Determine the [X, Y] coordinate at the center of the cell enclosing the given text.  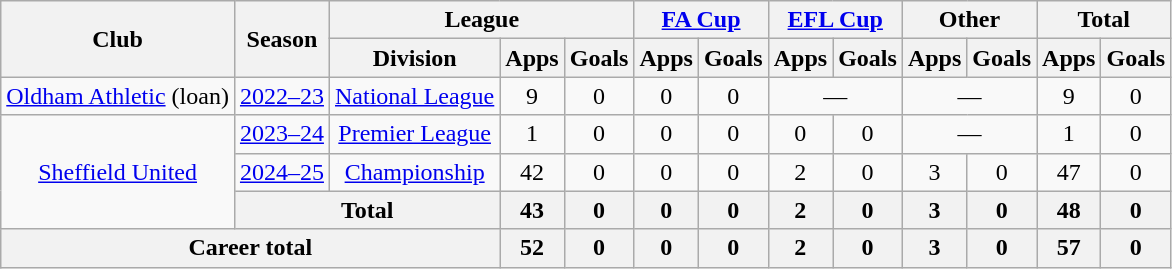
National League [414, 96]
Other [969, 20]
43 [532, 210]
Division [414, 58]
48 [1069, 210]
Oldham Athletic (loan) [118, 96]
Sheffield United [118, 172]
52 [532, 248]
Club [118, 39]
Season [282, 39]
FA Cup [701, 20]
2024–25 [282, 172]
42 [532, 172]
2023–24 [282, 134]
Premier League [414, 134]
EFL Cup [835, 20]
57 [1069, 248]
Championship [414, 172]
Career total [250, 248]
47 [1069, 172]
League [481, 20]
2022–23 [282, 96]
